Return the (x, y) coordinate for the center point of the cell that contains the specified text.  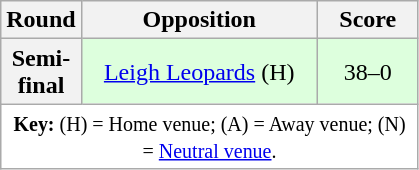
Leigh Leopards (H) (199, 72)
38–0 (368, 72)
Key: (H) = Home venue; (A) = Away venue; (N) = Neutral venue. (210, 136)
Round (41, 20)
Opposition (199, 20)
Semi-final (41, 72)
Score (368, 20)
